Return the [X, Y] coordinate for the center point of the cell that contains the specified text.  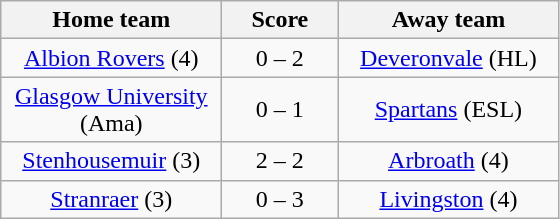
Stenhousemuir (3) [112, 161]
Albion Rovers (4) [112, 58]
Stranraer (3) [112, 199]
Glasgow University (Ama) [112, 110]
Spartans (ESL) [448, 110]
Livingston (4) [448, 199]
Away team [448, 20]
0 – 3 [280, 199]
Score [280, 20]
0 – 2 [280, 58]
2 – 2 [280, 161]
0 – 1 [280, 110]
Deveronvale (HL) [448, 58]
Home team [112, 20]
Arbroath (4) [448, 161]
